Output the (x, y) coordinate of the center of the cell containing the given text.  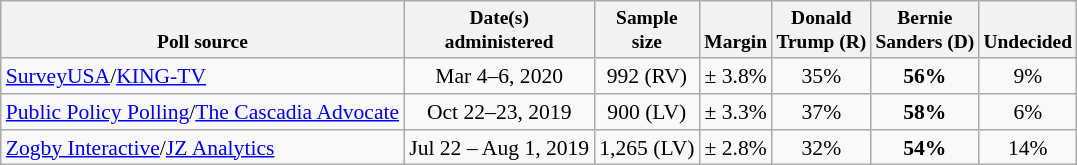
± 3.3% (735, 112)
9% (1028, 76)
37% (822, 112)
58% (925, 112)
992 (RV) (646, 76)
Mar 4–6, 2020 (499, 76)
Margin (735, 30)
Date(s)administered (499, 30)
Oct 22–23, 2019 (499, 112)
900 (LV) (646, 112)
DonaldTrump (R) (822, 30)
SurveyUSA/KING-TV (202, 76)
Poll source (202, 30)
BernieSanders (D) (925, 30)
35% (822, 76)
Public Policy Polling/The Cascadia Advocate (202, 112)
Samplesize (646, 30)
± 3.8% (735, 76)
6% (1028, 112)
Undecided (1028, 30)
56% (925, 76)
